Provide the (X, Y) coordinate of the cell's center where the given text is located.  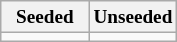
Unseeded (133, 17)
Seeded (45, 17)
